Detect which cell encompasses the target text, then output its [X, Y] center coordinate. 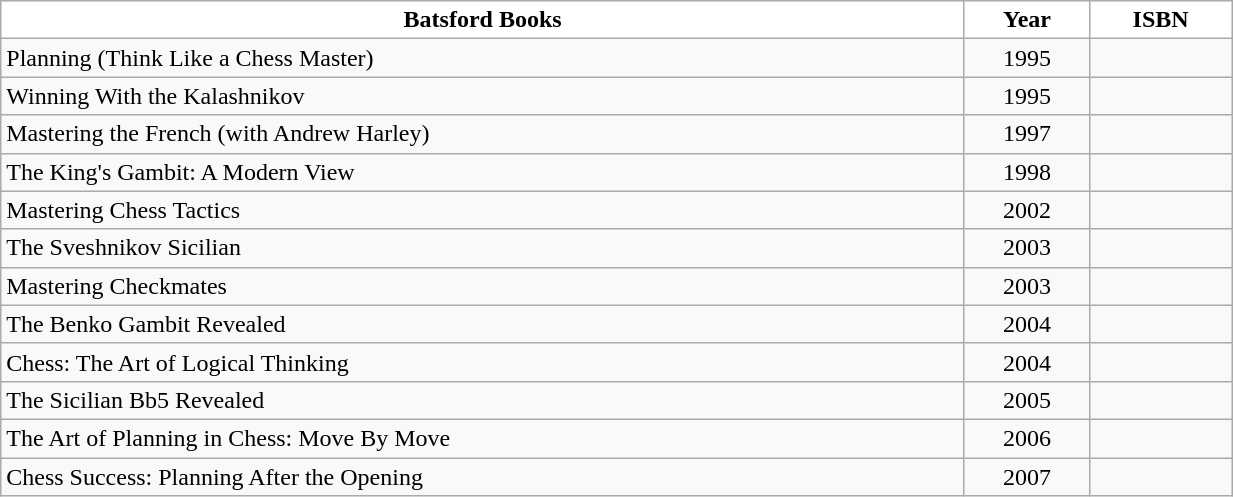
ISBN [1160, 20]
Planning (Think Like a Chess Master) [483, 58]
2007 [1026, 477]
Chess: The Art of Logical Thinking [483, 362]
Mastering Checkmates [483, 286]
Winning With the Kalashnikov [483, 96]
2005 [1026, 400]
The Art of Planning in Chess: Move By Move [483, 438]
The Sicilian Bb5 Revealed [483, 400]
2002 [1026, 210]
Year [1026, 20]
Batsford Books [483, 20]
1997 [1026, 134]
The King's Gambit: A Modern View [483, 172]
2006 [1026, 438]
The Sveshnikov Sicilian [483, 248]
The Benko Gambit Revealed [483, 324]
Chess Success: Planning After the Opening [483, 477]
1998 [1026, 172]
Mastering the French (with Andrew Harley) [483, 134]
Mastering Chess Tactics [483, 210]
